Search for the cell housing the specified text and yield its [x, y] center coordinate. 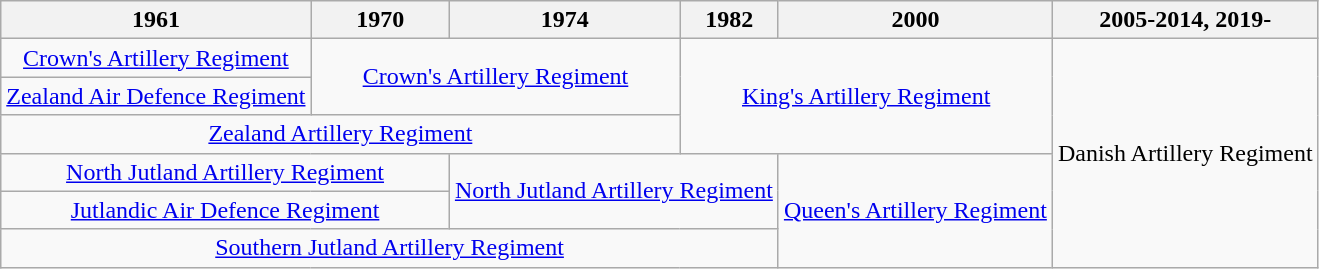
Southern Jutland Artillery Regiment [390, 248]
1970 [380, 20]
Jutlandic Air Defence Regiment [226, 210]
1974 [564, 20]
King's Artillery Regiment [866, 96]
1961 [156, 20]
Queen's Artillery Regiment [915, 210]
Zealand Artillery Regiment [340, 134]
Danish Artillery Regiment [1185, 153]
1982 [729, 20]
Zealand Air Defence Regiment [156, 96]
2005-2014, 2019- [1185, 20]
2000 [915, 20]
